Output the [X, Y] coordinate of the center of the cell containing the given text.  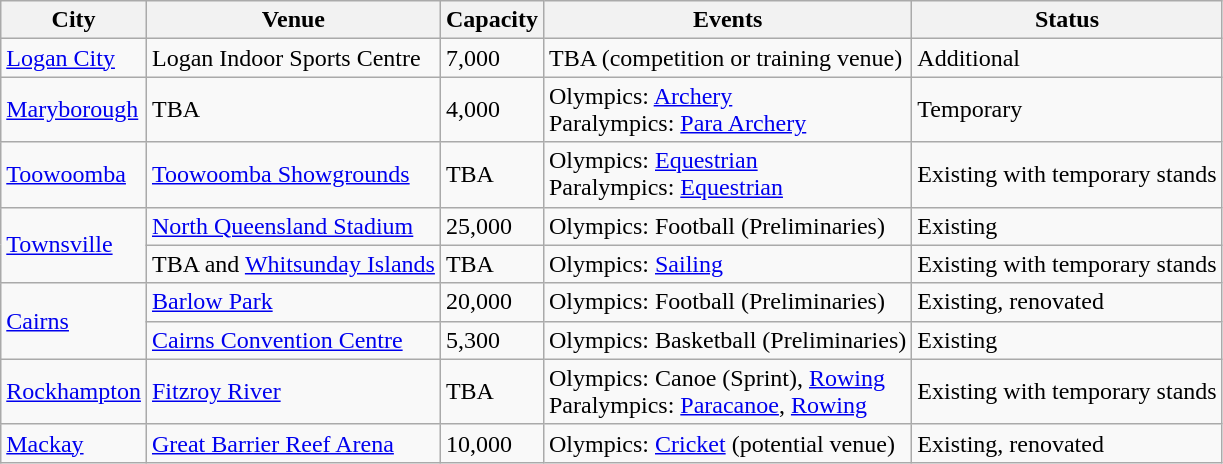
Rockhampton [74, 392]
Capacity [492, 20]
Temporary [1067, 110]
10,000 [492, 443]
Logan City [74, 58]
Olympics: Basketball (Preliminaries) [727, 340]
Cairns [74, 321]
Olympics: Cricket (potential venue) [727, 443]
5,300 [492, 340]
Toowoomba Showgrounds [293, 174]
Maryborough [74, 110]
Venue [293, 20]
Cairns Convention Centre [293, 340]
Olympics: Sailing [727, 264]
4,000 [492, 110]
TBA and Whitsunday Islands [293, 264]
Status [1067, 20]
North Queensland Stadium [293, 226]
Olympics: ArcheryParalympics: Para Archery [727, 110]
Events [727, 20]
Mackay [74, 443]
25,000 [492, 226]
Barlow Park [293, 302]
Great Barrier Reef Arena [293, 443]
7,000 [492, 58]
Olympics: Canoe (Sprint), RowingParalympics: Paracanoe, Rowing [727, 392]
20,000 [492, 302]
City [74, 20]
Townsville [74, 245]
Fitzroy River [293, 392]
Logan Indoor Sports Centre [293, 58]
Olympics: EquestrianParalympics: Equestrian [727, 174]
Toowoomba [74, 174]
Additional [1067, 58]
TBA (competition or training venue) [727, 58]
